Extract the [x, y] coordinate from the center of the cell holding the provided text.  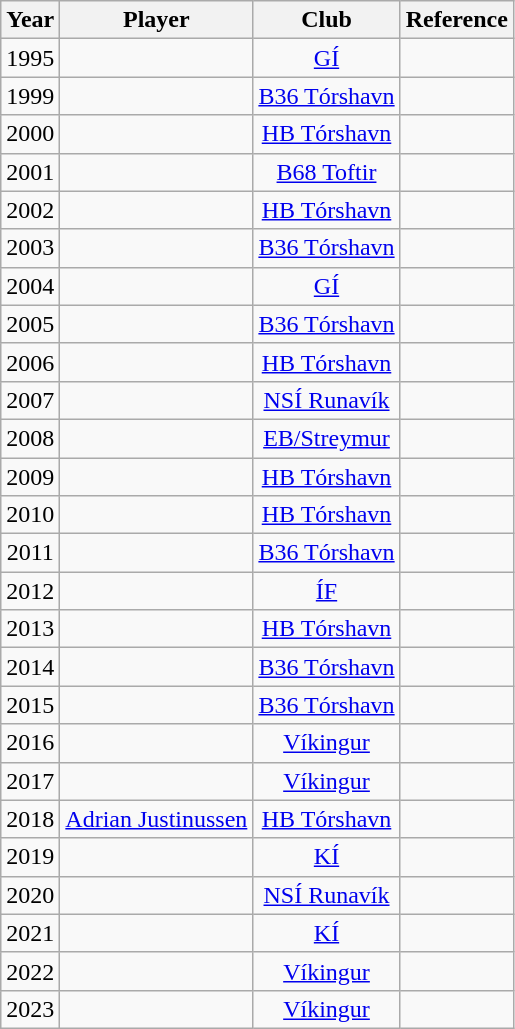
2005 [30, 324]
2012 [30, 591]
2018 [30, 819]
2004 [30, 286]
2010 [30, 515]
2021 [30, 933]
2013 [30, 629]
2008 [30, 438]
2001 [30, 172]
1995 [30, 58]
2016 [30, 743]
2015 [30, 705]
Player [156, 20]
2009 [30, 477]
Adrian Justinussen [156, 819]
Reference [456, 20]
B68 Toftir [326, 172]
2007 [30, 400]
2017 [30, 781]
2006 [30, 362]
2022 [30, 971]
ÍF [326, 591]
2019 [30, 857]
2000 [30, 134]
2003 [30, 248]
2011 [30, 553]
Club [326, 20]
2020 [30, 895]
1999 [30, 96]
EB/Streymur [326, 438]
2023 [30, 1009]
2014 [30, 667]
2002 [30, 210]
Year [30, 20]
